Detect which cell encompasses the target text, then output its [x, y] center coordinate. 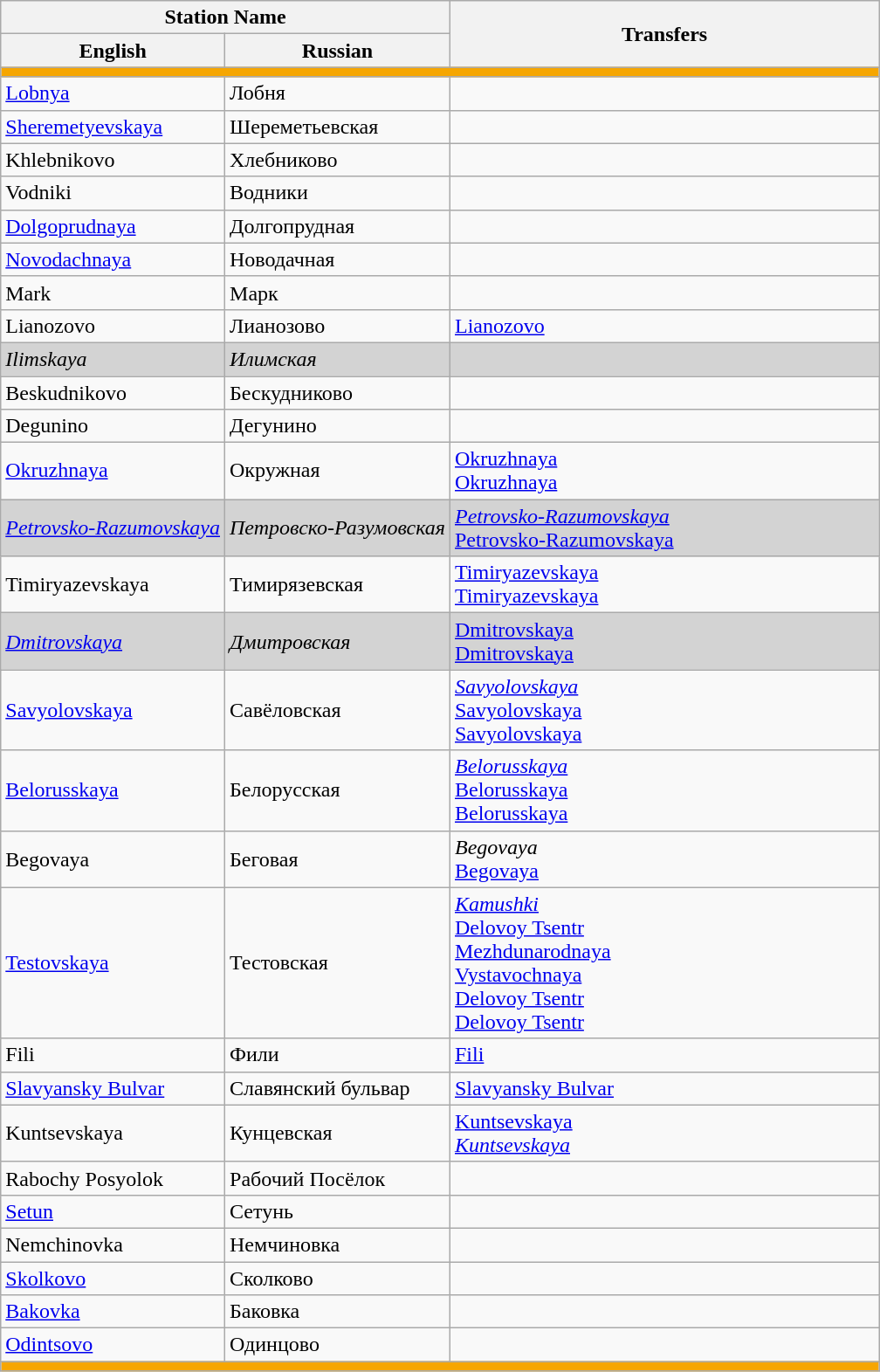
Bakovka [113, 1312]
Лианозово [338, 326]
Дмитровская [338, 641]
Begovaya Begovaya [663, 859]
Lobnya [113, 93]
Khlebnikovo [113, 160]
Station Name [225, 17]
Begovaya [113, 859]
Хлебниково [338, 160]
Рабочий Посёлок [338, 1178]
Савёловская [338, 710]
Vodniki [113, 193]
Timiryazevskaya Timiryazevskaya [663, 585]
Savyolovskaya Savyolovskaya Savyolovskaya [663, 710]
Transfers [663, 34]
Илимская [338, 359]
Сколково [338, 1278]
Фили [338, 1055]
Одинцово [338, 1345]
Degunino [113, 426]
Mark [113, 293]
Kuntsevskaya [113, 1134]
Белорусская [338, 790]
Окружная [338, 472]
Testovskaya [113, 962]
Rabochy Posyolok [113, 1178]
Beskudnikovo [113, 392]
Кунцевская [338, 1134]
Шереметьевская [338, 127]
Okruzhnaya [113, 472]
Okruzhnaya Okruzhnaya [663, 472]
Nemchinovka [113, 1244]
Dolgoprudnaya [113, 226]
Dmitrovskaya [113, 641]
Belorusskaya [113, 790]
Kamushki Delovoy Tsentr Mezhdunarodnaya Vystavochnaya Delovoy Tsentr Delovoy Tsentr [663, 962]
Sheremetyevskaya [113, 127]
Petrovsko-Razumovskaya [113, 527]
Тимирязевская [338, 585]
Dmitrovskaya Dmitrovskaya [663, 641]
Дегунино [338, 426]
Timiryazevskaya [113, 585]
Долгопрудная [338, 226]
Savyolovskaya [113, 710]
Славянский бульвар [338, 1088]
Бескудниково [338, 392]
Беговая [338, 859]
Kuntsevskaya Kuntsevskaya [663, 1134]
Skolkovo [113, 1278]
Водники [338, 193]
Немчиновка [338, 1244]
English [113, 51]
Setun [113, 1211]
Petrovsko-Razumovskaya Petrovsko-Razumovskaya [663, 527]
Петровско-Разумовская [338, 527]
Belorusskaya Belorusskaya Belorusskaya [663, 790]
Лобня [338, 93]
Odintsovo [113, 1345]
Novodachnaya [113, 259]
Тестовская [338, 962]
Russian [338, 51]
Марк [338, 293]
Сетунь [338, 1211]
Баковка [338, 1312]
Ilimskaya [113, 359]
Новодачная [338, 259]
